Capture the cell that displays the provided text and extract its [x, y] central coordinate. 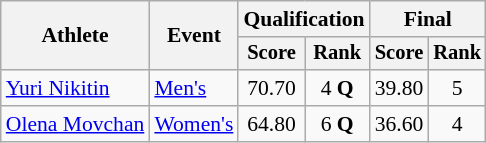
Athlete [76, 36]
Final [428, 19]
Event [194, 36]
5 [457, 88]
Men's [194, 88]
64.80 [271, 124]
4 [457, 124]
6 Q [338, 124]
Olena Movchan [76, 124]
39.80 [400, 88]
Qualification [304, 19]
4 Q [338, 88]
Women's [194, 124]
70.70 [271, 88]
Yuri Nikitin [76, 88]
36.60 [400, 124]
